Search for the cell housing the specified text and yield its (X, Y) center coordinate. 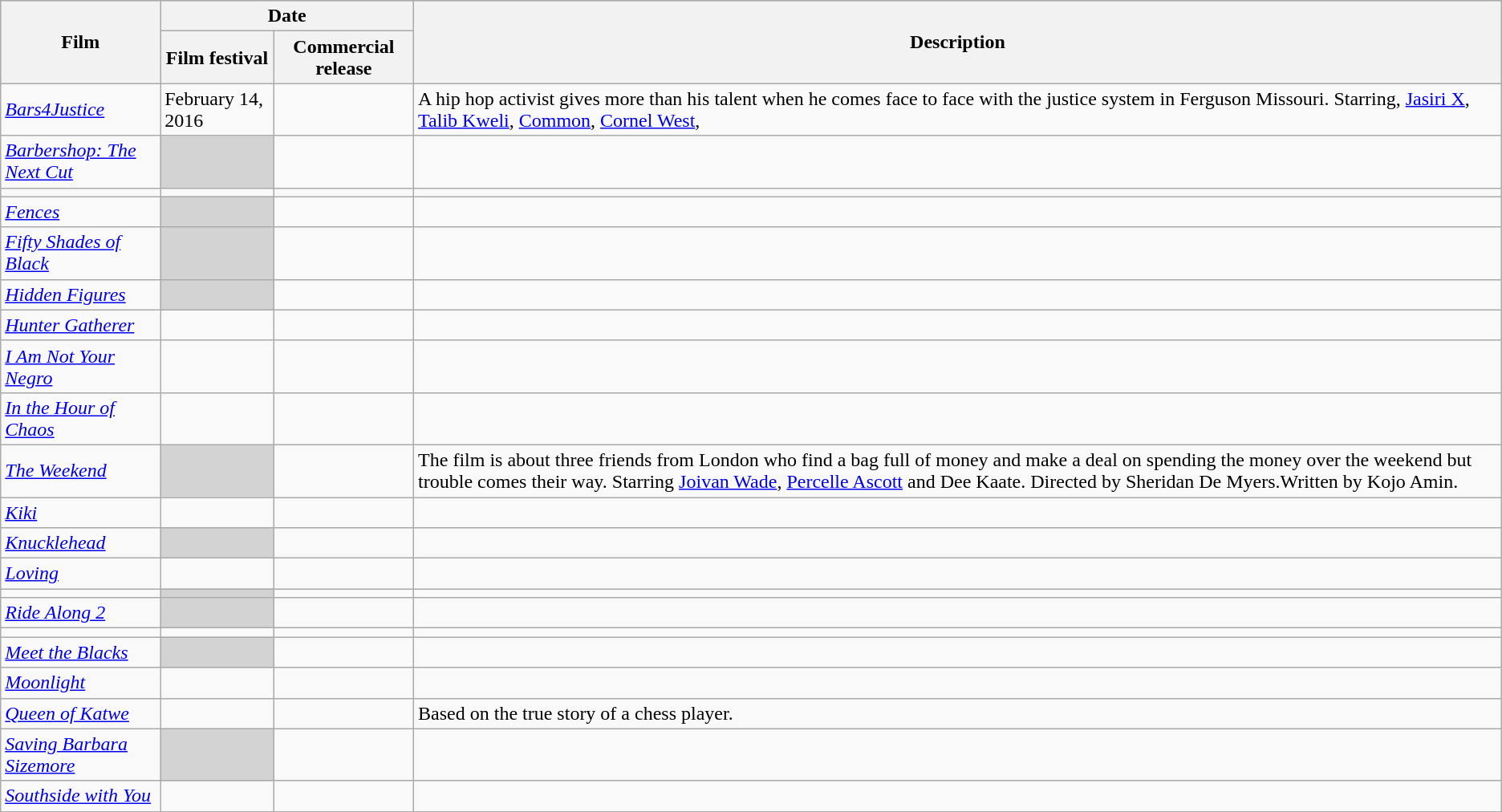
Saving Barbara Sizemore (80, 754)
Film (80, 42)
Hidden Figures (80, 294)
Fences (80, 212)
Ride Along 2 (80, 613)
Southside with You (80, 796)
Barbershop: The Next Cut (80, 162)
Fifty Shades of Black (80, 254)
I Am Not Your Negro (80, 366)
Date (287, 16)
Queen of Katwe (80, 713)
Kiki (80, 513)
Hunter Gatherer (80, 325)
Moonlight (80, 683)
Loving (80, 574)
Film festival (217, 58)
Commercial release (343, 58)
February 14, 2016 (217, 109)
The Weekend (80, 470)
Knucklehead (80, 543)
Based on the true story of a chess player. (958, 713)
Meet the Blacks (80, 652)
In the Hour of Chaos (80, 419)
Description (958, 42)
Bars4Justice (80, 109)
